Capture the cell that displays the provided text and extract its (x, y) central coordinate. 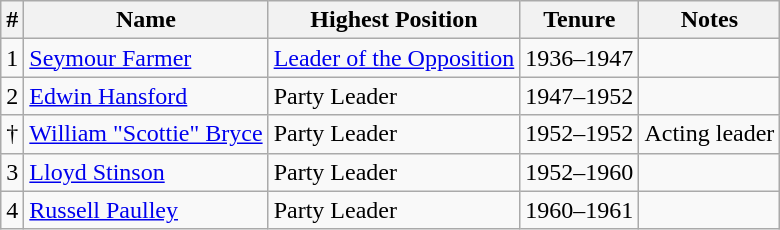
Acting leader (710, 134)
1952–1960 (580, 172)
Highest Position (394, 20)
Seymour Farmer (146, 58)
1947–1952 (580, 96)
2 (12, 96)
Tenure (580, 20)
3 (12, 172)
1 (12, 58)
Russell Paulley (146, 210)
Edwin Hansford (146, 96)
1960–1961 (580, 210)
1952–1952 (580, 134)
4 (12, 210)
Notes (710, 20)
Name (146, 20)
Lloyd Stinson (146, 172)
† (12, 134)
# (12, 20)
William "Scottie" Bryce (146, 134)
Leader of the Opposition (394, 58)
1936–1947 (580, 58)
